Provide the (X, Y) coordinate of the cell's center where the given text is located.  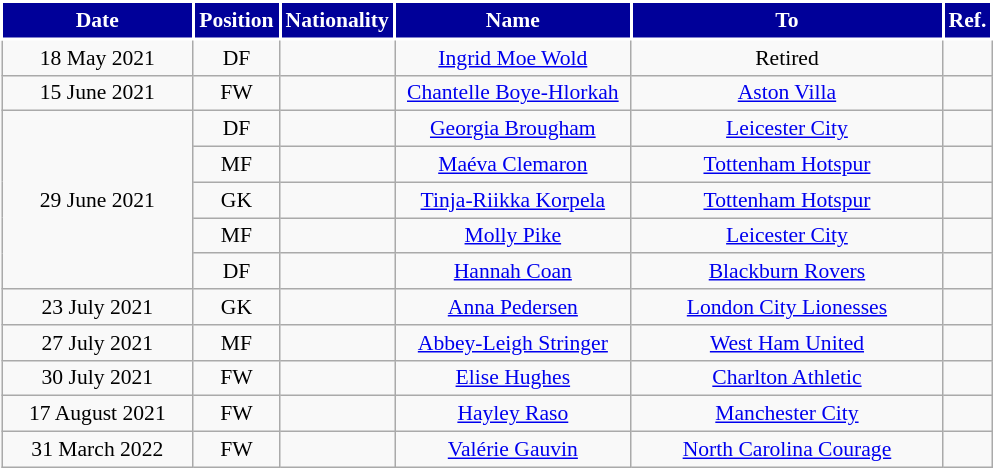
Date (98, 20)
31 March 2022 (98, 450)
27 July 2021 (98, 343)
Valérie Gauvin (514, 450)
Charlton Athletic (787, 378)
Hannah Coan (514, 272)
Manchester City (787, 414)
Ingrid Moe Wold (514, 57)
Nationality (338, 20)
30 July 2021 (98, 378)
Hayley Raso (514, 414)
London City Lionesses (787, 307)
North Carolina Courage (787, 450)
Anna Pedersen (514, 307)
Tinja-Riikka Korpela (514, 200)
Georgia Brougham (514, 129)
Chantelle Boye-Hlorkah (514, 93)
Name (514, 20)
Position (236, 20)
Aston Villa (787, 93)
West Ham United (787, 343)
Ref. (968, 20)
Abbey-Leigh Stringer (514, 343)
To (787, 20)
18 May 2021 (98, 57)
Retired (787, 57)
15 June 2021 (98, 93)
Elise Hughes (514, 378)
Molly Pike (514, 236)
Maéva Clemaron (514, 165)
Blackburn Rovers (787, 272)
17 August 2021 (98, 414)
23 July 2021 (98, 307)
29 June 2021 (98, 200)
